Return the (x, y) coordinate for the center point of the cell that contains the specified text.  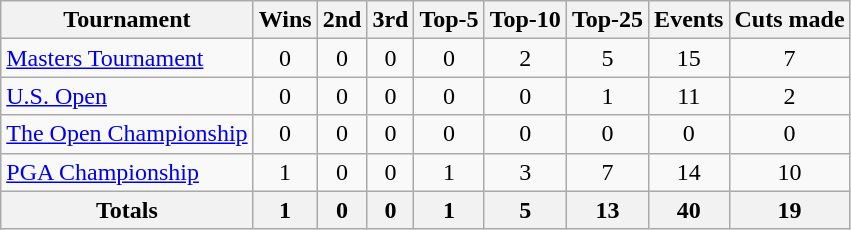
Top-5 (449, 20)
11 (689, 96)
3rd (390, 20)
2nd (342, 20)
Top-10 (525, 20)
19 (790, 210)
The Open Championship (127, 134)
15 (689, 58)
U.S. Open (127, 96)
Masters Tournament (127, 58)
3 (525, 172)
14 (689, 172)
Cuts made (790, 20)
40 (689, 210)
Wins (285, 20)
PGA Championship (127, 172)
Top-25 (607, 20)
Totals (127, 210)
13 (607, 210)
Tournament (127, 20)
10 (790, 172)
Events (689, 20)
